For the text-containing cell, return its midpoint in (X, Y) coordinate format. 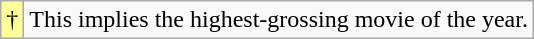
† (12, 20)
This implies the highest-grossing movie of the year. (279, 20)
